Determine the [x, y] coordinate at the center of the cell enclosing the given text.  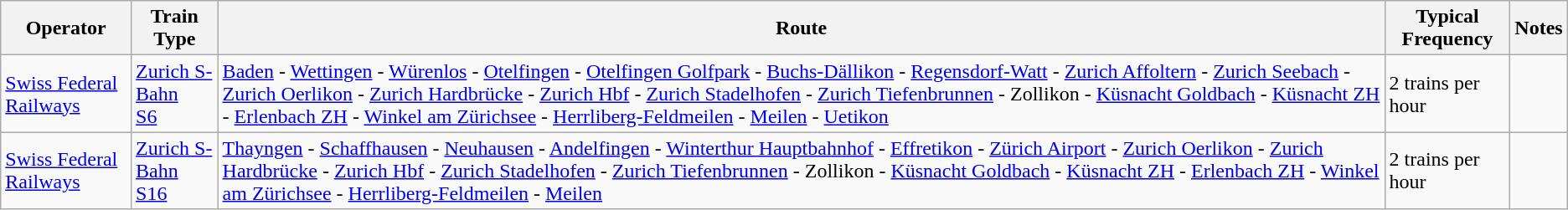
Zurich S-BahnS16 [175, 171]
Typical Frequency [1447, 28]
Operator [66, 28]
Notes [1539, 28]
Train Type [175, 28]
Route [801, 28]
Zurich S-BahnS6 [175, 94]
